Identify which cell holds the provided text, then report its [X, Y] central coordinate. 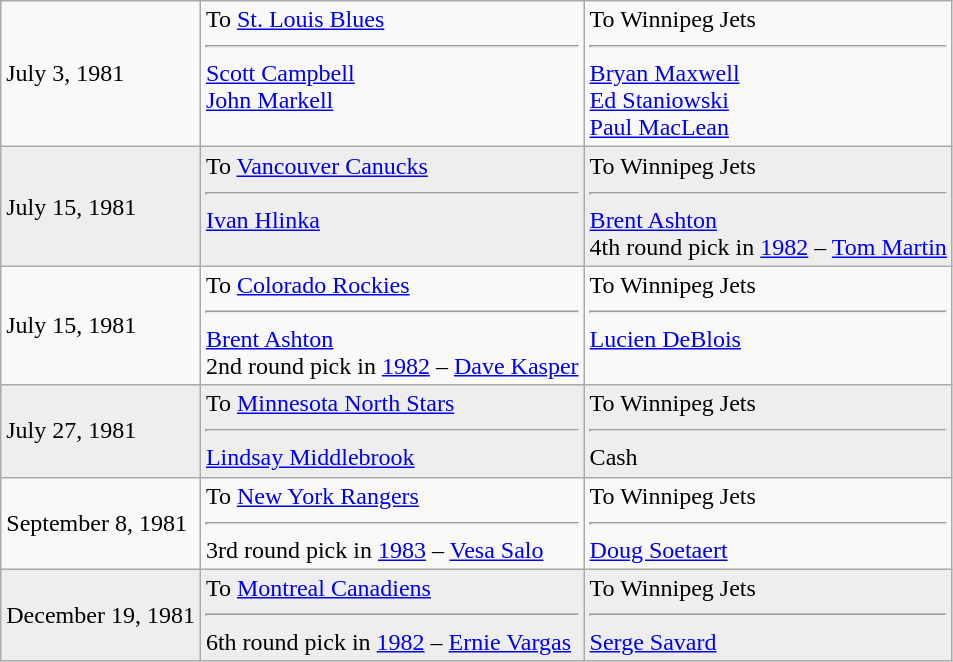
July 3, 1981 [101, 74]
September 8, 1981 [101, 523]
To Winnipeg JetsCash [768, 431]
To Vancouver CanucksIvan Hlinka [392, 206]
December 19, 1981 [101, 615]
July 27, 1981 [101, 431]
To Winnipeg JetsDoug Soetaert [768, 523]
To Winnipeg JetsBrent Ashton 4th round pick in 1982 – Tom Martin [768, 206]
To New York Rangers3rd round pick in 1983 – Vesa Salo [392, 523]
To Minnesota North StarsLindsay Middlebrook [392, 431]
To St. Louis BluesScott Campbell John Markell [392, 74]
To Winnipeg JetsLucien DeBlois [768, 326]
To Winnipeg JetsBryan Maxwell Ed Staniowski Paul MacLean [768, 74]
To Colorado RockiesBrent Ashton 2nd round pick in 1982 – Dave Kasper [392, 326]
To Montreal Canadiens6th round pick in 1982 – Ernie Vargas [392, 615]
To Winnipeg JetsSerge Savard [768, 615]
